Detect which cell encompasses the target text, then output its (X, Y) center coordinate. 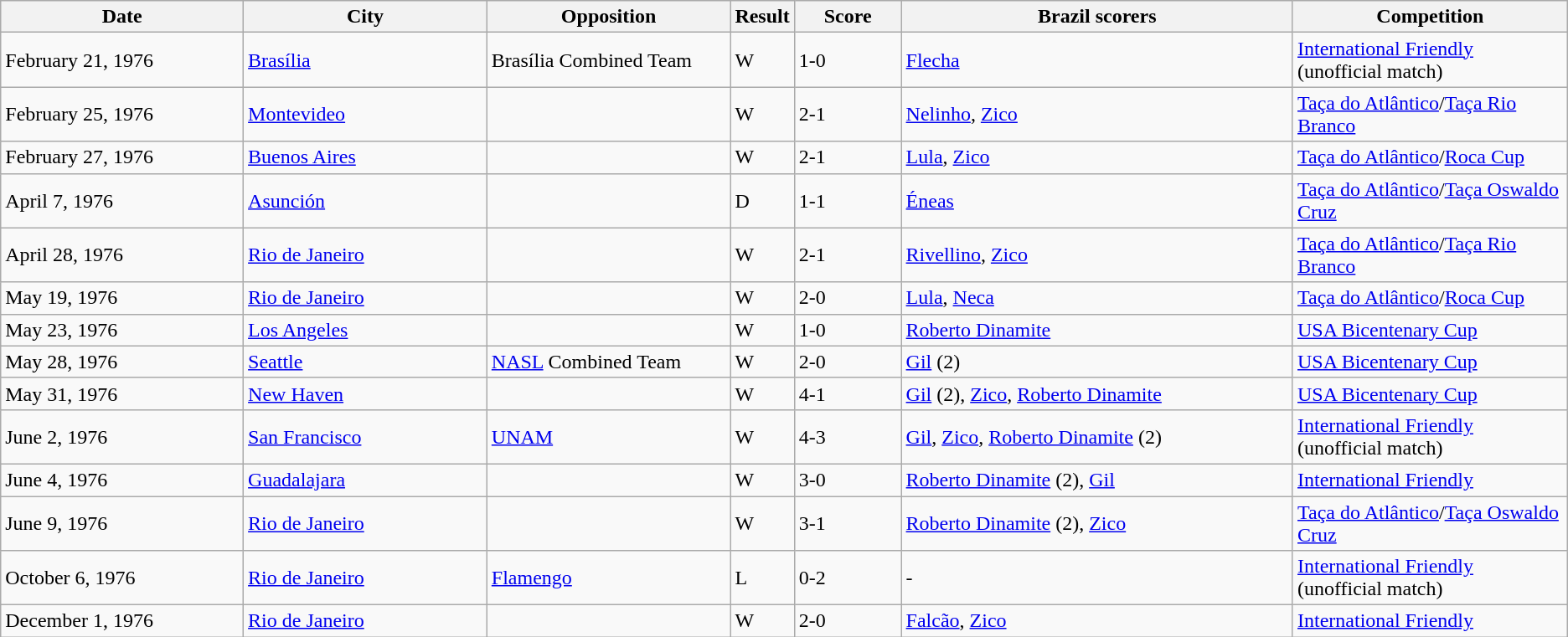
Éneas (1097, 201)
Nelinho, Zico (1097, 114)
February 21, 1976 (122, 60)
Brasília (365, 60)
Buenos Aires (365, 157)
Score (848, 17)
Flecha (1097, 60)
Opposition (608, 17)
Gil (2), Zico, Roberto Dinamite (1097, 393)
Roberto Dinamite (1097, 330)
Asunción (365, 201)
Date (122, 17)
1-1 (848, 201)
Montevideo (365, 114)
May 23, 1976 (122, 330)
3-1 (848, 522)
June 9, 1976 (122, 522)
Competition (1430, 17)
Gil (2) (1097, 362)
Roberto Dinamite (2), Zico (1097, 522)
Brasília Combined Team (608, 60)
4-3 (848, 437)
Falcão, Zico (1097, 621)
Roberto Dinamite (2), Gil (1097, 480)
UNAM (608, 437)
June 4, 1976 (122, 480)
4-1 (848, 393)
Seattle (365, 362)
Rivellino, Zico (1097, 254)
Guadalajara (365, 480)
- (1097, 578)
February 25, 1976 (122, 114)
May 19, 1976 (122, 298)
October 6, 1976 (122, 578)
0-2 (848, 578)
April 7, 1976 (122, 201)
December 1, 1976 (122, 621)
Lula, Neca (1097, 298)
New Haven (365, 393)
City (365, 17)
June 2, 1976 (122, 437)
D (762, 201)
San Francisco (365, 437)
Lula, Zico (1097, 157)
May 28, 1976 (122, 362)
Los Angeles (365, 330)
Brazil scorers (1097, 17)
L (762, 578)
February 27, 1976 (122, 157)
NASL Combined Team (608, 362)
Gil, Zico, Roberto Dinamite (2) (1097, 437)
3-0 (848, 480)
Result (762, 17)
May 31, 1976 (122, 393)
Flamengo (608, 578)
April 28, 1976 (122, 254)
